Identify which cell holds the provided text, then report its [X, Y] central coordinate. 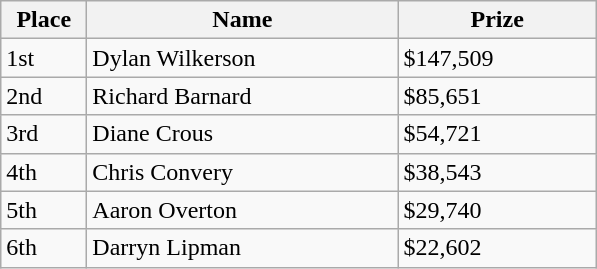
Richard Barnard [242, 96]
Place [44, 20]
4th [44, 172]
Dylan Wilkerson [242, 58]
$85,651 [498, 96]
5th [44, 210]
Prize [498, 20]
Chris Convery [242, 172]
$147,509 [498, 58]
$54,721 [498, 134]
Aaron Overton [242, 210]
Name [242, 20]
6th [44, 248]
1st [44, 58]
$22,602 [498, 248]
Darryn Lipman [242, 248]
3rd [44, 134]
2nd [44, 96]
$38,543 [498, 172]
$29,740 [498, 210]
Diane Crous [242, 134]
